Determine the [X, Y] coordinate at the center of the cell enclosing the given text.  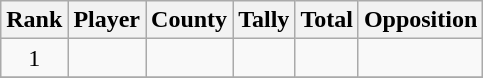
Total [327, 20]
1 [34, 58]
County [190, 20]
Rank [34, 20]
Tally [264, 20]
Opposition [420, 20]
Player [107, 20]
